Return (X, Y) of the center of cell containing provided text 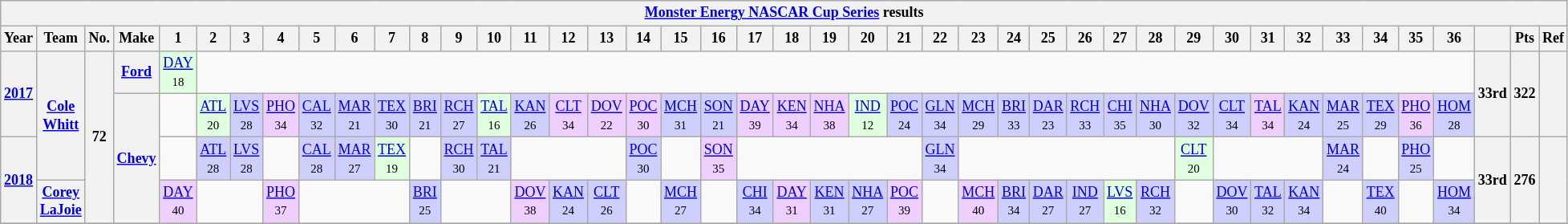
DAR23 (1047, 116)
6 (355, 39)
IND27 (1085, 202)
RCH27 (459, 116)
DOV32 (1193, 116)
32 (1304, 39)
Make (136, 39)
26 (1085, 39)
CLT26 (606, 202)
CLT20 (1193, 158)
SON21 (719, 116)
MCH29 (978, 116)
Ref (1554, 39)
TEX30 (392, 116)
TEX19 (392, 158)
DAR27 (1047, 202)
9 (459, 39)
KEN31 (829, 202)
72 (99, 136)
KAN26 (530, 116)
12 (569, 39)
BRI34 (1014, 202)
35 (1416, 39)
ATL20 (213, 116)
23 (978, 39)
DOV30 (1232, 202)
13 (606, 39)
NHA27 (868, 202)
33 (1343, 39)
20 (868, 39)
Team (61, 39)
KAN34 (1304, 202)
PHO36 (1416, 116)
MCH40 (978, 202)
Chevy (136, 159)
NHA30 (1156, 116)
HOM34 (1455, 202)
11 (530, 39)
22 (940, 39)
CHI35 (1120, 116)
7 (392, 39)
5 (316, 39)
DAY40 (178, 202)
17 (755, 39)
SON35 (719, 158)
15 (681, 39)
2017 (19, 93)
4 (281, 39)
HOM28 (1455, 116)
BRI21 (425, 116)
TEX40 (1380, 202)
POC24 (905, 116)
322 (1525, 93)
TAL34 (1268, 116)
1 (178, 39)
10 (494, 39)
MAR27 (355, 158)
8 (425, 39)
25 (1047, 39)
DAY18 (178, 72)
DAY31 (792, 202)
18 (792, 39)
MCH27 (681, 202)
2018 (19, 180)
NHA38 (829, 116)
RCH33 (1085, 116)
Pts (1525, 39)
MAR24 (1343, 158)
276 (1525, 180)
Corey LaJoie (61, 202)
ATL28 (213, 158)
31 (1268, 39)
14 (643, 39)
MCH31 (681, 116)
16 (719, 39)
30 (1232, 39)
TAL21 (494, 158)
DOV38 (530, 202)
KEN34 (792, 116)
RCH30 (459, 158)
RCH32 (1156, 202)
CAL32 (316, 116)
21 (905, 39)
Year (19, 39)
36 (1455, 39)
PHO34 (281, 116)
2 (213, 39)
TEX29 (1380, 116)
POC39 (905, 202)
27 (1120, 39)
CHI34 (755, 202)
BRI33 (1014, 116)
Cole Whitt (61, 116)
PHO25 (1416, 158)
PHO37 (281, 202)
Ford (136, 72)
29 (1193, 39)
BRI25 (425, 202)
Monster Energy NASCAR Cup Series results (784, 13)
TAL32 (1268, 202)
DAY39 (755, 116)
19 (829, 39)
MAR25 (1343, 116)
MAR21 (355, 116)
34 (1380, 39)
24 (1014, 39)
LVS16 (1120, 202)
3 (247, 39)
IND12 (868, 116)
DOV22 (606, 116)
TAL16 (494, 116)
CAL28 (316, 158)
No. (99, 39)
28 (1156, 39)
